Capture the cell that displays the provided text and extract its [X, Y] central coordinate. 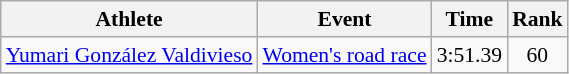
Athlete [130, 19]
Rank [538, 19]
Event [344, 19]
60 [538, 55]
Time [470, 19]
Women's road race [344, 55]
3:51.39 [470, 55]
Yumari González Valdivieso [130, 55]
